Identify which cell holds the provided text, then report its [x, y] central coordinate. 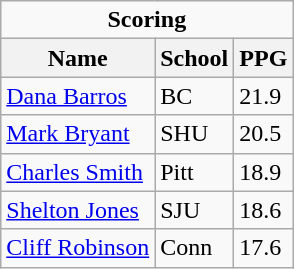
SJU [194, 210]
Scoring [147, 20]
20.5 [264, 134]
BC [194, 96]
Dana Barros [78, 96]
School [194, 58]
Conn [194, 248]
SHU [194, 134]
18.6 [264, 210]
PPG [264, 58]
21.9 [264, 96]
Mark Bryant [78, 134]
Shelton Jones [78, 210]
Pitt [194, 172]
Cliff Robinson [78, 248]
17.6 [264, 248]
Name [78, 58]
18.9 [264, 172]
Charles Smith [78, 172]
